Locate the cell with the specified text and output its (X, Y) center coordinate. 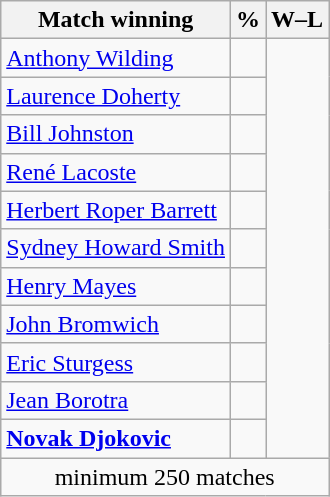
René Lacoste (116, 172)
Henry Mayes (116, 286)
% (248, 20)
Jean Borotra (116, 400)
Sydney Howard Smith (116, 248)
W–L (298, 20)
John Bromwich (116, 324)
Herbert Roper Barrett (116, 210)
Novak Djokovic (116, 438)
Bill Johnston (116, 134)
minimum 250 matches (165, 477)
Laurence Doherty (116, 96)
Eric Sturgess (116, 362)
Anthony Wilding (116, 58)
Match winning (116, 20)
